Pinpoint the cell where the given text exists, returning its [X, Y] midpoint coordinate. 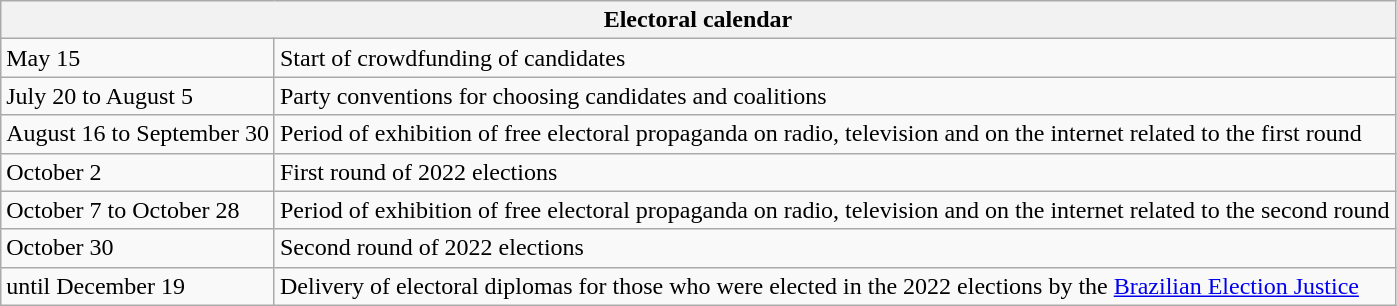
July 20 to August 5 [138, 96]
Second round of 2022 elections [834, 248]
Electoral calendar [698, 20]
August 16 to September 30 [138, 134]
Delivery of electoral diplomas for those who were elected in the 2022 elections by the Brazilian Election Justice [834, 286]
Period of exhibition of free electoral propaganda on radio, television and on the internet related to the second round [834, 210]
October 30 [138, 248]
Party conventions for choosing candidates and coalitions [834, 96]
Start of crowdfunding of candidates [834, 58]
October 2 [138, 172]
Period of exhibition of free electoral propaganda on radio, television and on the internet related to the first round [834, 134]
First round of 2022 elections [834, 172]
until December 19 [138, 286]
October 7 to October 28 [138, 210]
May 15 [138, 58]
